Return (X, Y) of the center of cell containing provided text 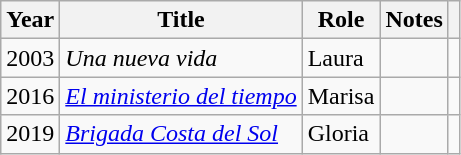
Year (30, 20)
Notes (414, 20)
Marisa (341, 96)
2019 (30, 134)
2016 (30, 96)
Title (181, 20)
Una nueva vida (181, 58)
Brigada Costa del Sol (181, 134)
2003 (30, 58)
Gloria (341, 134)
Laura (341, 58)
El ministerio del tiempo (181, 96)
Role (341, 20)
